Identify which cell holds the provided text, then report its (x, y) central coordinate. 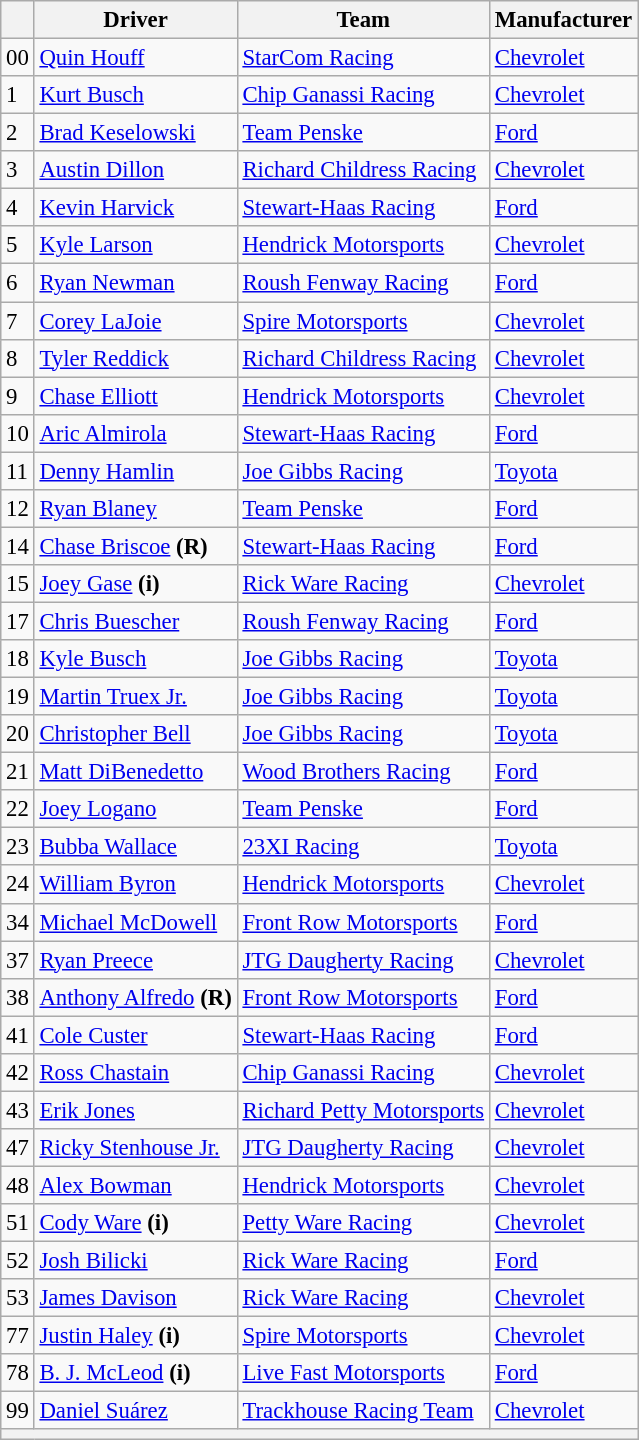
99 (18, 1411)
Austin Dillon (136, 170)
4 (18, 208)
7 (18, 321)
2 (18, 133)
Chase Elliott (136, 396)
Cole Custer (136, 1035)
47 (18, 1148)
38 (18, 997)
Corey LaJoie (136, 321)
43 (18, 1110)
Cody Ware (i) (136, 1223)
23 (18, 847)
Aric Almirola (136, 433)
22 (18, 809)
24 (18, 885)
Christopher Bell (136, 734)
Michael McDowell (136, 922)
3 (18, 170)
Team (363, 20)
48 (18, 1185)
Kurt Busch (136, 95)
Quin Houff (136, 58)
Manufacturer (563, 20)
42 (18, 1073)
8 (18, 358)
37 (18, 960)
53 (18, 1298)
Chase Briscoe (R) (136, 546)
Ryan Preece (136, 960)
12 (18, 509)
20 (18, 734)
11 (18, 471)
Joey Logano (136, 809)
Joey Gase (i) (136, 584)
Josh Bilicki (136, 1261)
21 (18, 772)
52 (18, 1261)
Martin Truex Jr. (136, 697)
Driver (136, 20)
Ryan Newman (136, 283)
18 (18, 659)
Anthony Alfredo (R) (136, 997)
78 (18, 1373)
Chris Buescher (136, 621)
14 (18, 546)
Ricky Stenhouse Jr. (136, 1148)
51 (18, 1223)
B. J. McLeod (i) (136, 1373)
Justin Haley (i) (136, 1336)
Brad Keselowski (136, 133)
Erik Jones (136, 1110)
34 (18, 922)
9 (18, 396)
Denny Hamlin (136, 471)
Wood Brothers Racing (363, 772)
Richard Petty Motorsports (363, 1110)
Petty Ware Racing (363, 1223)
10 (18, 433)
15 (18, 584)
17 (18, 621)
Alex Bowman (136, 1185)
Tyler Reddick (136, 358)
James Davison (136, 1298)
Kyle Larson (136, 245)
Trackhouse Racing Team (363, 1411)
Kyle Busch (136, 659)
Matt DiBenedetto (136, 772)
77 (18, 1336)
5 (18, 245)
Daniel Suárez (136, 1411)
William Byron (136, 885)
Ryan Blaney (136, 509)
Kevin Harvick (136, 208)
Live Fast Motorsports (363, 1373)
19 (18, 697)
41 (18, 1035)
6 (18, 283)
1 (18, 95)
00 (18, 58)
Ross Chastain (136, 1073)
23XI Racing (363, 847)
StarCom Racing (363, 58)
Bubba Wallace (136, 847)
